Find where the given text appears and provide that cell's center as [x, y] coordinate. 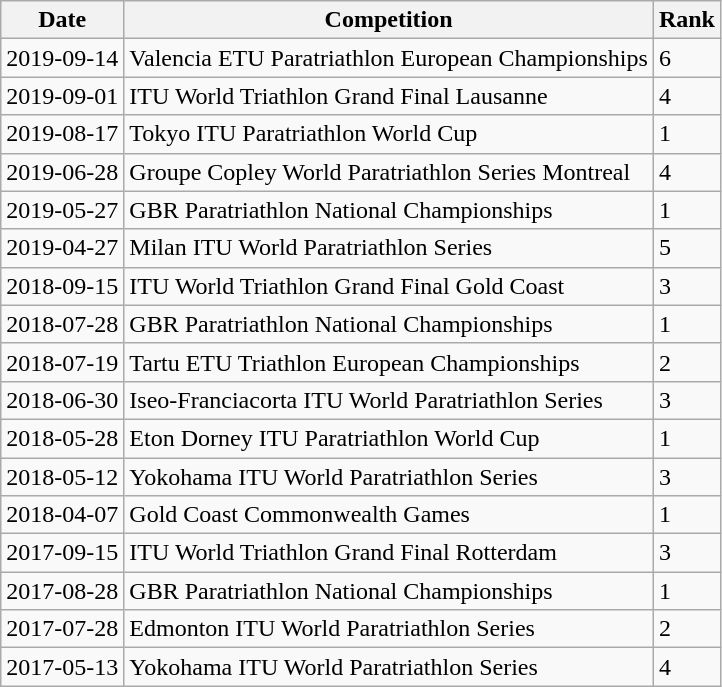
2018-06-30 [62, 400]
2019-06-28 [62, 172]
2017-08-28 [62, 591]
6 [686, 58]
Tartu ETU Triathlon European Championships [389, 362]
Date [62, 20]
2019-05-27 [62, 210]
5 [686, 248]
Groupe Copley World Paratriathlon Series Montreal [389, 172]
Gold Coast Commonwealth Games [389, 515]
Rank [686, 20]
2019-04-27 [62, 248]
2017-05-13 [62, 667]
2019-09-14 [62, 58]
ITU World Triathlon Grand Final Lausanne [389, 96]
Eton Dorney ITU Paratriathlon World Cup [389, 438]
2018-04-07 [62, 515]
Valencia ETU Paratriathlon European Championships [389, 58]
Iseo-Franciacorta ITU World Paratriathlon Series [389, 400]
2019-08-17 [62, 134]
2017-09-15 [62, 553]
2017-07-28 [62, 629]
2018-07-19 [62, 362]
2018-05-28 [62, 438]
Tokyo ITU Paratriathlon World Cup [389, 134]
2018-07-28 [62, 324]
2018-05-12 [62, 477]
2018-09-15 [62, 286]
Edmonton ITU World Paratriathlon Series [389, 629]
2019-09-01 [62, 96]
Milan ITU World Paratriathlon Series [389, 248]
Competition [389, 20]
ITU World Triathlon Grand Final Gold Coast [389, 286]
ITU World Triathlon Grand Final Rotterdam [389, 553]
